Output the (X, Y) coordinate of the center of the cell containing the given text.  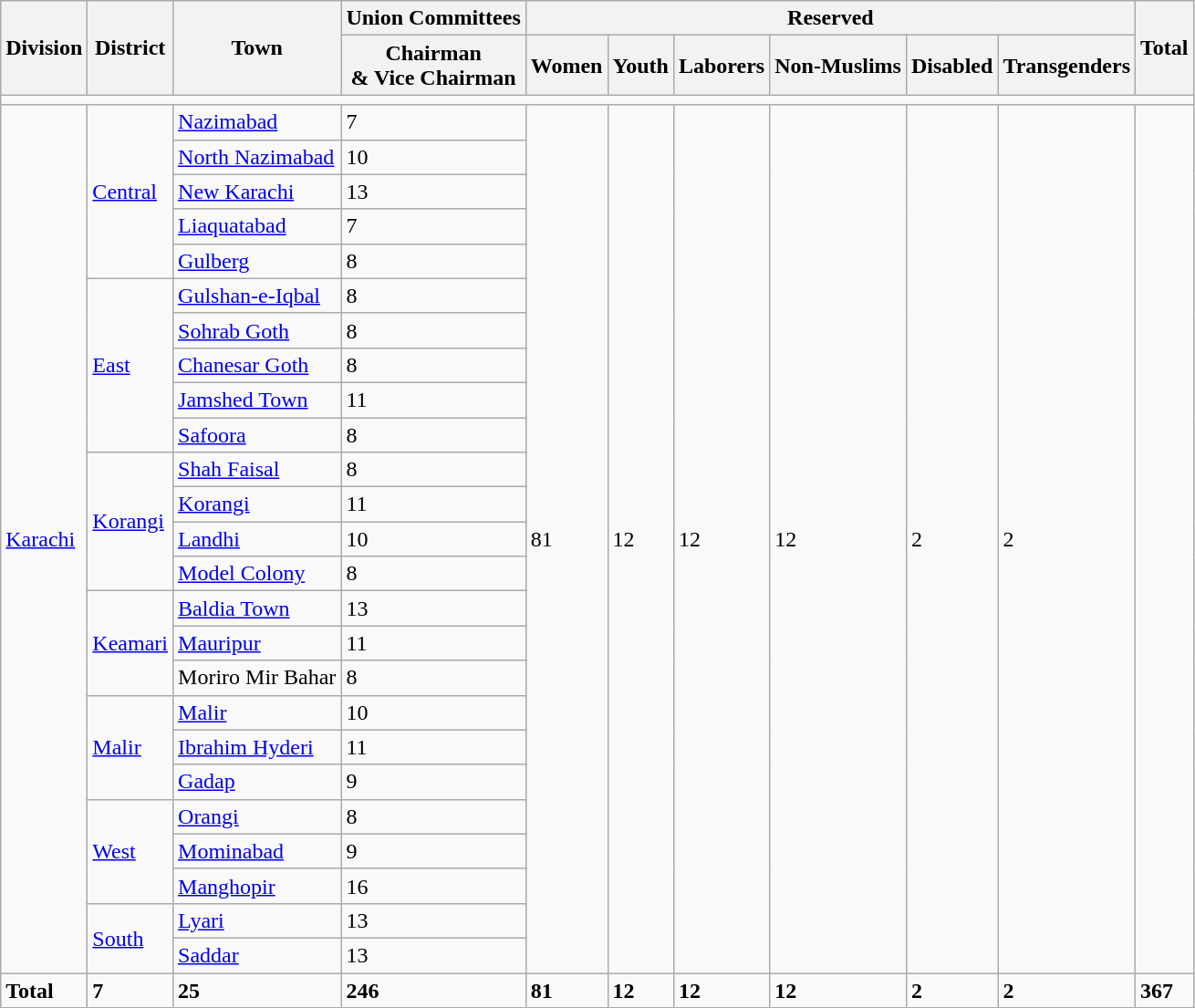
Union Committees (433, 18)
New Karachi (257, 192)
Lyari (257, 920)
Karachi (44, 539)
Non-Muslims (838, 66)
Gulshan-e-Iqbal (257, 296)
Keamari (130, 643)
Saddar (257, 955)
367 (1165, 990)
Chairman& Vice Chairman (433, 66)
South (130, 938)
Landhi (257, 539)
Transgenders (1067, 66)
Town (257, 47)
Jamshed Town (257, 400)
Safoora (257, 435)
246 (433, 990)
Gulberg (257, 261)
Laborers (721, 66)
Chanesar Goth (257, 365)
West (130, 851)
Nazimabad (257, 122)
Mauripur (257, 643)
Liaquatabad (257, 226)
Disabled (951, 66)
16 (433, 886)
Baldia Town (257, 608)
Ibrahim Hyderi (257, 747)
Sohrab Goth (257, 330)
Shah Faisal (257, 470)
District (130, 47)
East (130, 365)
Orangi (257, 816)
Manghopir (257, 886)
Moriro Mir Bahar (257, 678)
Gadap (257, 782)
Model Colony (257, 574)
Youth (640, 66)
Central (130, 192)
Women (566, 66)
North Nazimabad (257, 157)
Reserved (830, 18)
Division (44, 47)
25 (257, 990)
Mominabad (257, 851)
